Identify which cell holds the provided text, then report its (X, Y) central coordinate. 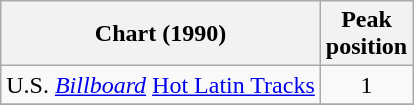
1 (366, 85)
U.S. Billboard Hot Latin Tracks (161, 85)
Chart (1990) (161, 34)
Peakposition (366, 34)
